Capture the cell that displays the provided text and extract its [X, Y] central coordinate. 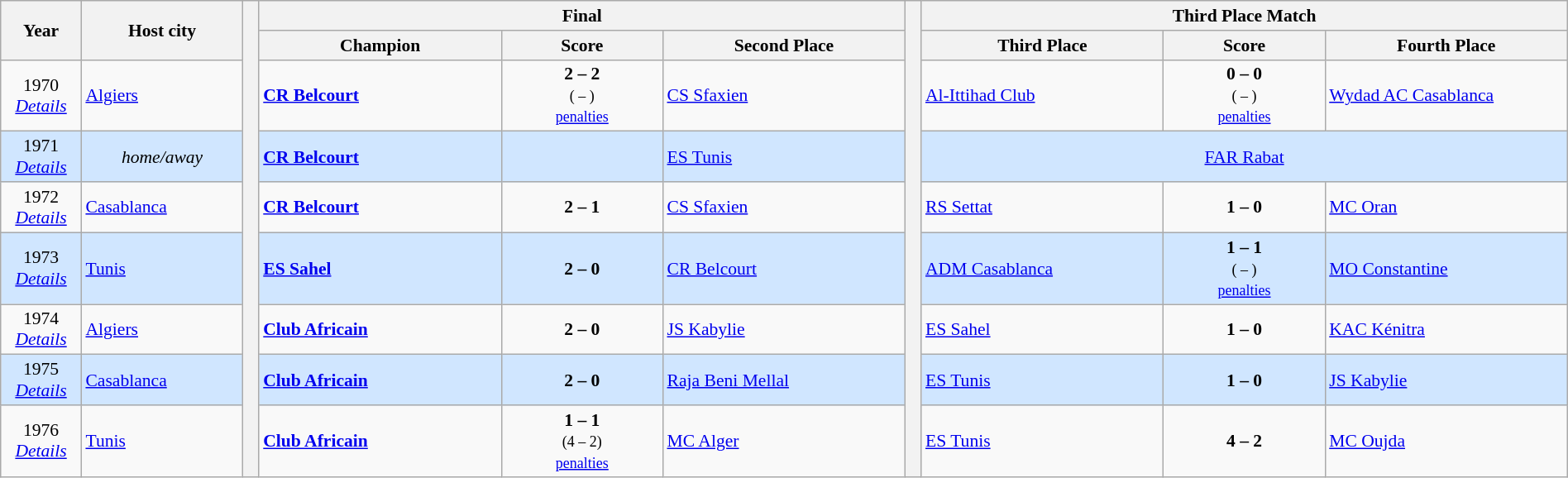
MC Oran [1446, 207]
Fourth Place [1446, 45]
Wydad AC Casablanca [1446, 96]
MO Constantine [1446, 268]
FAR Rabat [1244, 157]
Host city [162, 30]
1976Details [41, 442]
Al-Ittihad Club [1042, 96]
2 – 1 [582, 207]
Year [41, 30]
1975Details [41, 380]
Champion [380, 45]
4 – 2 [1244, 442]
1972Details [41, 207]
1973Details [41, 268]
ADM Casablanca [1042, 268]
0 – 0 ( – )penalties [1244, 96]
home/away [162, 157]
2 – 2 ( – )penalties [582, 96]
1970Details [41, 96]
1974Details [41, 329]
MC Oujda [1446, 442]
Second Place [784, 45]
MC Alger [784, 442]
Final [582, 16]
Third Place [1042, 45]
KAC Kénitra [1446, 329]
RS Settat [1042, 207]
Third Place Match [1244, 16]
Raja Beni Mellal [784, 380]
1971Details [41, 157]
1 – 1 (4 – 2)penalties [582, 442]
1 – 1 ( – )penalties [1244, 268]
